From the cell containing the given text, extract its center point as [X, Y] coordinate. 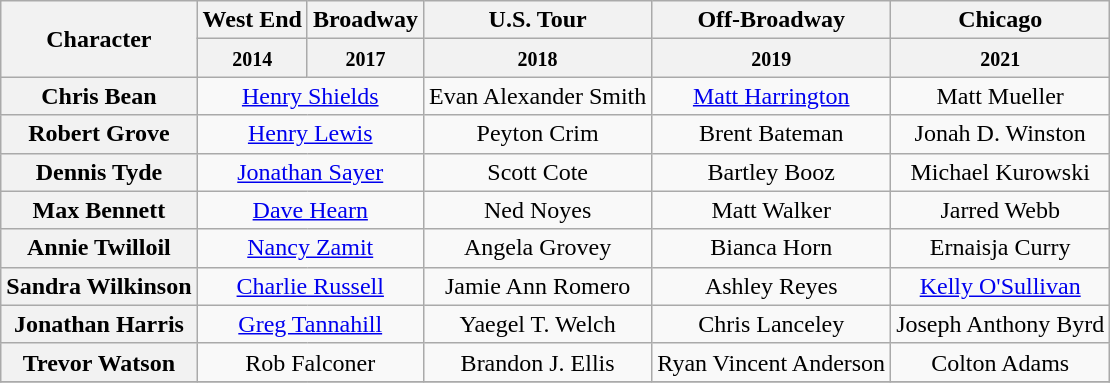
Jonathan Sayer [310, 172]
Trevor Watson [99, 362]
2017 [365, 58]
Ryan Vincent Anderson [772, 362]
Jarred Webb [1000, 210]
Bartley Booz [772, 172]
Jamie Ann Romero [537, 286]
Brent Bateman [772, 134]
2014 [252, 58]
Yaegel T. Welch [537, 324]
U.S. Tour [537, 20]
Robert Grove [99, 134]
Annie Twilloil [99, 248]
Character [99, 39]
Matt Harrington [772, 96]
Henry Shields [310, 96]
2018 [537, 58]
Jonathan Harris [99, 324]
Matt Mueller [1000, 96]
Off-Broadway [772, 20]
Ashley Reyes [772, 286]
Ned Noyes [537, 210]
Peyton Crim [537, 134]
Evan Alexander Smith [537, 96]
Chicago [1000, 20]
Sandra Wilkinson [99, 286]
Chris Bean [99, 96]
Bianca Horn [772, 248]
Colton Adams [1000, 362]
Brandon J. Ellis [537, 362]
Ernaisja Curry [1000, 248]
2019 [772, 58]
Dennis Tyde [99, 172]
Kelly O'Sullivan [1000, 286]
Joseph Anthony Byrd [1000, 324]
Broadway [365, 20]
2021 [1000, 58]
Scott Cote [537, 172]
Nancy Zamit [310, 248]
Dave Hearn [310, 210]
Jonah D. Winston [1000, 134]
Greg Tannahill [310, 324]
Michael Kurowski [1000, 172]
West End [252, 20]
Rob Falconer [310, 362]
Angela Grovey [537, 248]
Henry Lewis [310, 134]
Max Bennett [99, 210]
Chris Lanceley [772, 324]
Matt Walker [772, 210]
Charlie Russell [310, 286]
